From the cell containing the given text, extract its center point as [X, Y] coordinate. 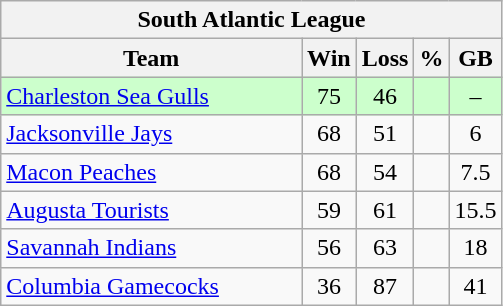
61 [385, 210]
87 [385, 286]
7.5 [476, 172]
51 [385, 134]
54 [385, 172]
63 [385, 248]
– [476, 96]
Team [152, 58]
Savannah Indians [152, 248]
GB [476, 58]
Augusta Tourists [152, 210]
36 [330, 286]
6 [476, 134]
Loss [385, 58]
46 [385, 96]
Charleston Sea Gulls [152, 96]
Columbia Gamecocks [152, 286]
% [432, 58]
Macon Peaches [152, 172]
South Atlantic League [252, 20]
Jacksonville Jays [152, 134]
59 [330, 210]
56 [330, 248]
Win [330, 58]
75 [330, 96]
41 [476, 286]
18 [476, 248]
15.5 [476, 210]
